Detect which cell encompasses the target text, then output its (X, Y) center coordinate. 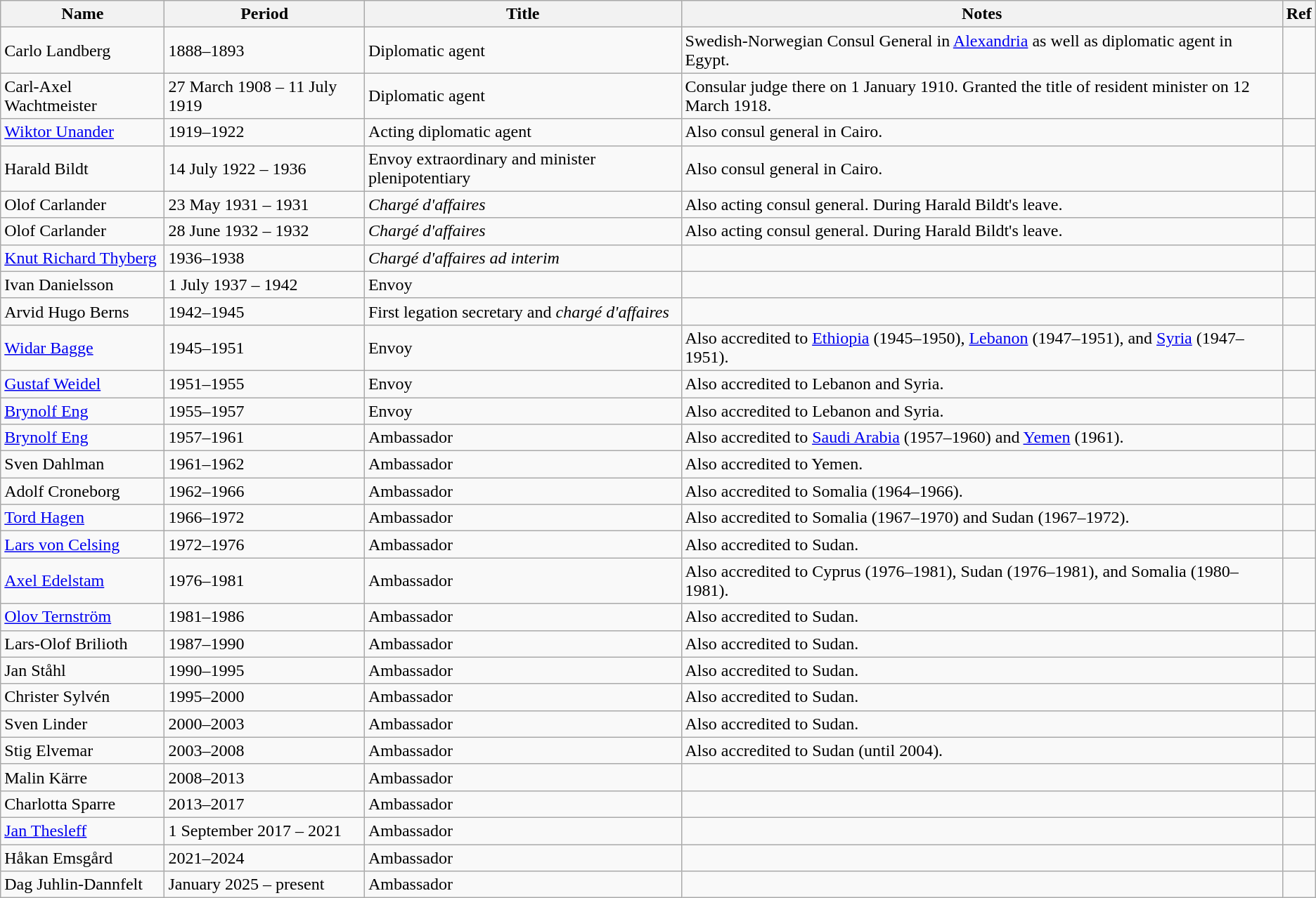
Christer Sylvén (83, 697)
1990–1995 (264, 670)
1981–1986 (264, 617)
Swedish-Norwegian Consul General in Alexandria as well as diplomatic agent in Egypt. (981, 51)
Also accredited to Somalia (1964–1966). (981, 491)
1919–1922 (264, 132)
Also accredited to Somalia (1967–1970) and Sudan (1967–1972). (981, 518)
Tord Hagen (83, 518)
1962–1966 (264, 491)
Also accredited to Saudi Arabia (1957–1960) and Yemen (1961). (981, 438)
Håkan Emsgård (83, 858)
14 July 1922 – 1936 (264, 169)
1942–1945 (264, 311)
1995–2000 (264, 697)
Gustaf Weidel (83, 384)
Charlotta Sparre (83, 804)
Ivan Danielsson (83, 285)
Period (264, 14)
1 September 2017 – 2021 (264, 831)
Lars-Olof Brilioth (83, 644)
2013–2017 (264, 804)
2000–2003 (264, 724)
Also accredited to Sudan (until 2004). (981, 750)
Also accredited to Yemen. (981, 464)
Harald Bildt (83, 169)
Acting diplomatic agent (523, 132)
2021–2024 (264, 858)
Malin Kärre (83, 777)
Name (83, 14)
Also accredited to Cyprus (1976–1981), Sudan (1976–1981), and Somalia (1980–1981). (981, 580)
Lars von Celsing (83, 545)
Notes (981, 14)
Carlo Landberg (83, 51)
1966–1972 (264, 518)
Olov Ternström (83, 617)
Adolf Croneborg (83, 491)
1 July 1937 – 1942 (264, 285)
Also accredited to Ethiopia (1945–1950), Lebanon (1947–1951), and Syria (1947–1951). (981, 347)
Title (523, 14)
Axel Edelstam (83, 580)
1976–1981 (264, 580)
28 June 1932 – 1932 (264, 231)
2003–2008 (264, 750)
Knut Richard Thyberg (83, 258)
1951–1955 (264, 384)
1972–1976 (264, 545)
1936–1938 (264, 258)
2008–2013 (264, 777)
January 2025 – present (264, 885)
Stig Elvemar (83, 750)
Ref (1299, 14)
1888–1893 (264, 51)
Jan Ståhl (83, 670)
Consular judge there on 1 January 1910. Granted the title of resident minister on 12 March 1918. (981, 96)
Envoy extraordinary and minister plenipotentiary (523, 169)
Carl-Axel Wachtmeister (83, 96)
Jan Thesleff (83, 831)
Wiktor Unander (83, 132)
Dag Juhlin-Dannfelt (83, 885)
Widar Bagge (83, 347)
Sven Dahlman (83, 464)
First legation secretary and chargé d'affaires (523, 311)
1945–1951 (264, 347)
1987–1990 (264, 644)
Sven Linder (83, 724)
1955–1957 (264, 411)
1961–1962 (264, 464)
Chargé d'affaires ad interim (523, 258)
Arvid Hugo Berns (83, 311)
23 May 1931 – 1931 (264, 204)
1957–1961 (264, 438)
27 March 1908 – 11 July 1919 (264, 96)
